For the text-containing cell, return its midpoint in (X, Y) coordinate format. 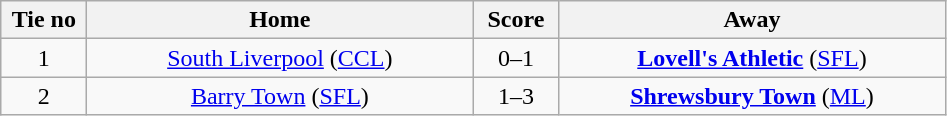
Away (752, 20)
1 (44, 58)
1–3 (516, 96)
Barry Town (SFL) (280, 96)
Shrewsbury Town (ML) (752, 96)
0–1 (516, 58)
Tie no (44, 20)
Score (516, 20)
2 (44, 96)
Home (280, 20)
Lovell's Athletic (SFL) (752, 58)
South Liverpool (CCL) (280, 58)
